For the text-containing cell, return its midpoint in [x, y] coordinate format. 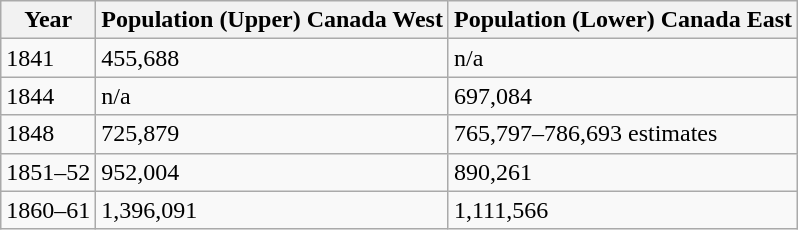
Population (Upper) Canada West [272, 20]
1848 [48, 134]
Population (Lower) Canada East [622, 20]
725,879 [272, 134]
455,688 [272, 58]
1841 [48, 58]
890,261 [622, 172]
1860–61 [48, 210]
765,797–786,693 estimates [622, 134]
1,396,091 [272, 210]
697,084 [622, 96]
952,004 [272, 172]
Year [48, 20]
1851–52 [48, 172]
1844 [48, 96]
1,111,566 [622, 210]
